Detect which cell encompasses the target text, then output its (X, Y) center coordinate. 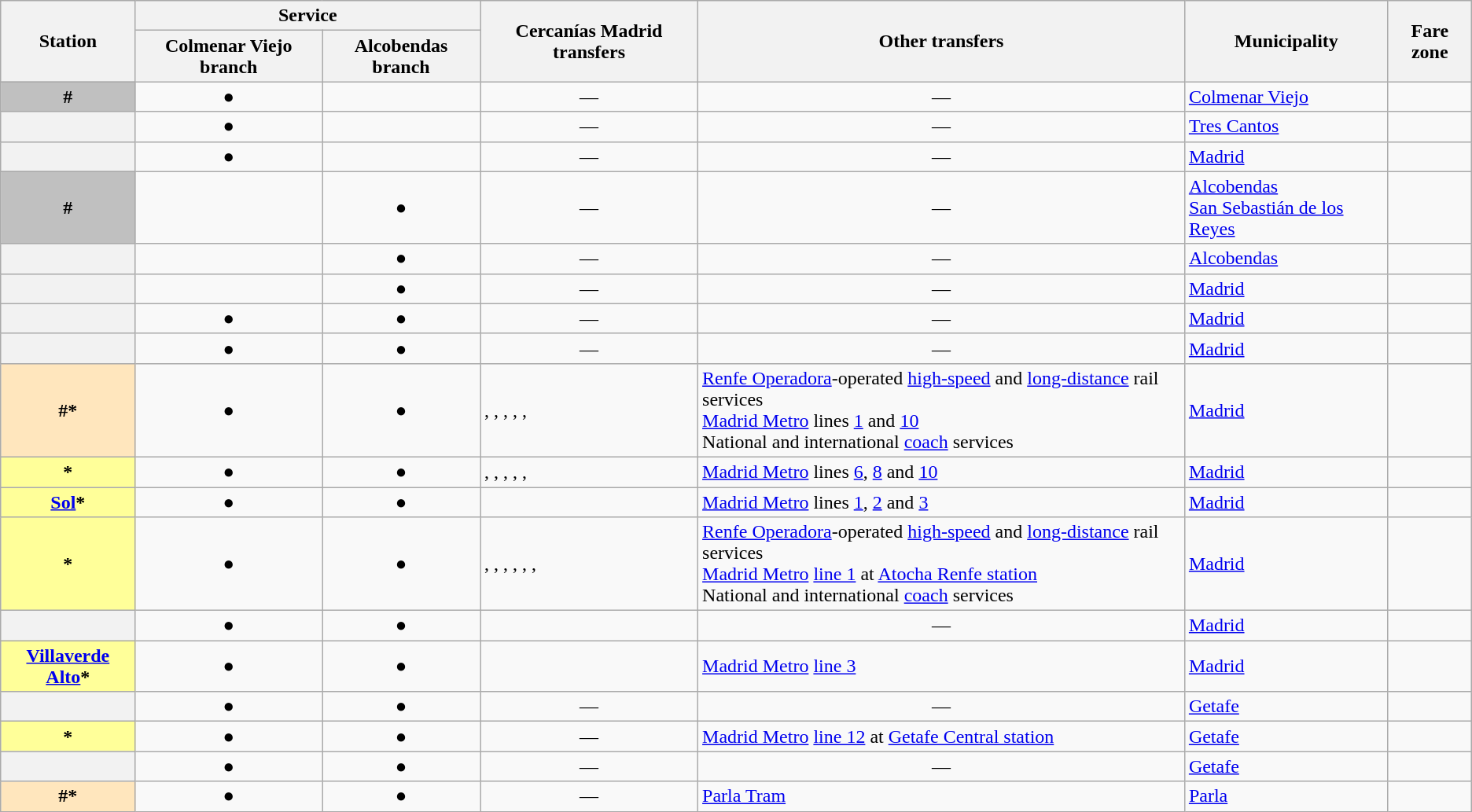
AlcobendasSan Sebastián de los Reyes (1286, 208)
Renfe Operadora-operated high-speed and long-distance rail servicesMadrid Metro lines 1 and 10 National and international coach services (942, 410)
Station (68, 41)
Madrid Metro lines 1, 2 and 3 (942, 502)
Fare zone (1430, 41)
Parla Tram (942, 796)
Alcobendas branch (401, 57)
Colmenar Viejo (1286, 97)
Cercanías Madrid transfers (588, 41)
Madrid Metro lines 6, 8 and 10 (942, 472)
, , , , , , (588, 564)
Madrid Metro line 3 (942, 667)
Tres Cantos (1286, 127)
Parla (1286, 796)
Villaverde Alto* (68, 667)
Municipality (1286, 41)
Alcobendas (1286, 259)
Colmenar Viejo branch (229, 57)
Madrid Metro line 12 at Getafe Central station (942, 737)
Service (308, 16)
Sol* (68, 502)
Other transfers (942, 41)
